Output the (x, y) coordinate of the center of the cell containing the given text.  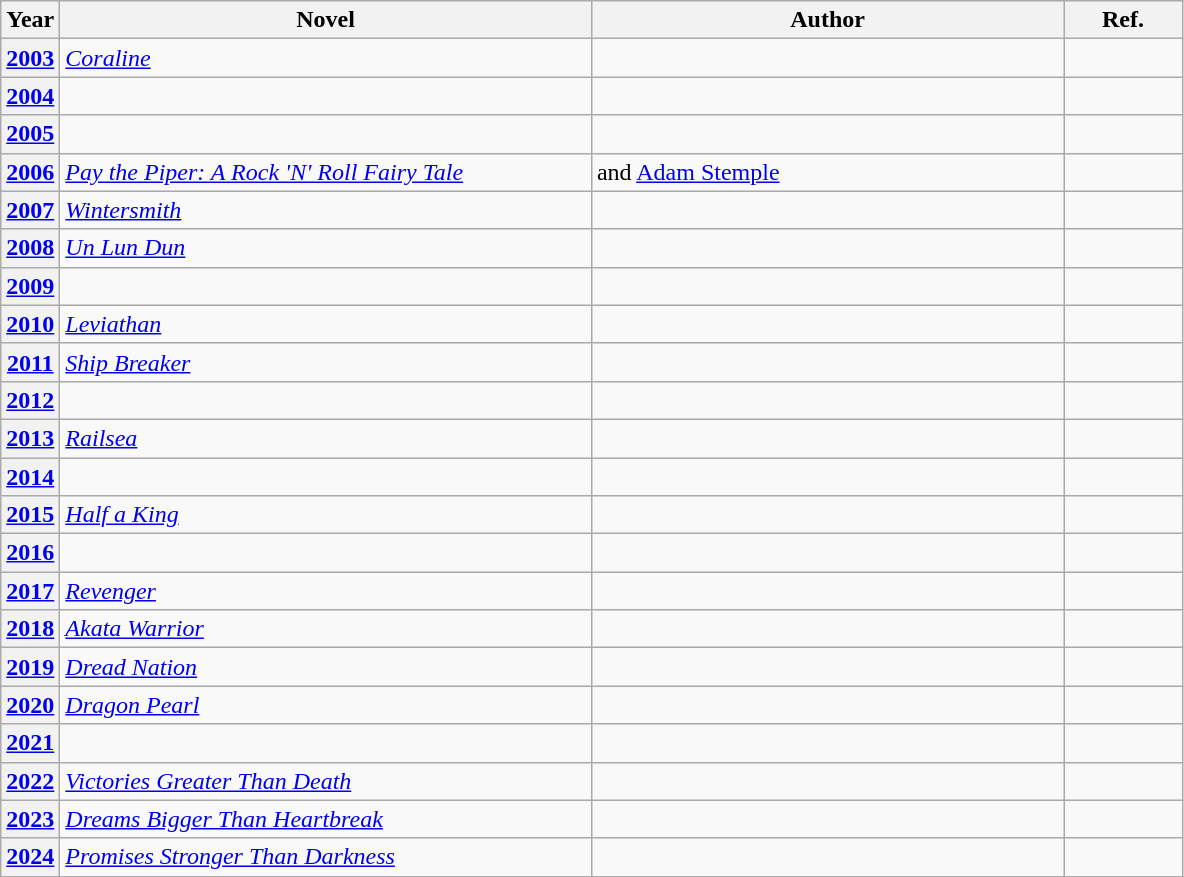
2023 (30, 819)
2010 (30, 324)
2018 (30, 629)
2011 (30, 362)
2007 (30, 210)
Promises Stronger Than Darkness (326, 857)
2020 (30, 705)
2017 (30, 591)
Akata Warrior (326, 629)
Dragon Pearl (326, 705)
Dread Nation (326, 667)
2009 (30, 286)
Railsea (326, 438)
Coraline (326, 58)
2013 (30, 438)
Un Lun Dun (326, 248)
2004 (30, 96)
Ref. (1123, 20)
2014 (30, 477)
Ship Breaker (326, 362)
Dreams Bigger Than Heartbreak (326, 819)
2006 (30, 172)
Pay the Piper: A Rock 'N' Roll Fairy Tale (326, 172)
2005 (30, 134)
2022 (30, 781)
Half a King (326, 515)
and Adam Stemple (827, 172)
2024 (30, 857)
2008 (30, 248)
2019 (30, 667)
Novel (326, 20)
2016 (30, 553)
2003 (30, 58)
Year (30, 20)
Revenger (326, 591)
Leviathan (326, 324)
2015 (30, 515)
Author (827, 20)
2012 (30, 400)
2021 (30, 743)
Victories Greater Than Death (326, 781)
Wintersmith (326, 210)
